Search for the cell housing the specified text and yield its (X, Y) center coordinate. 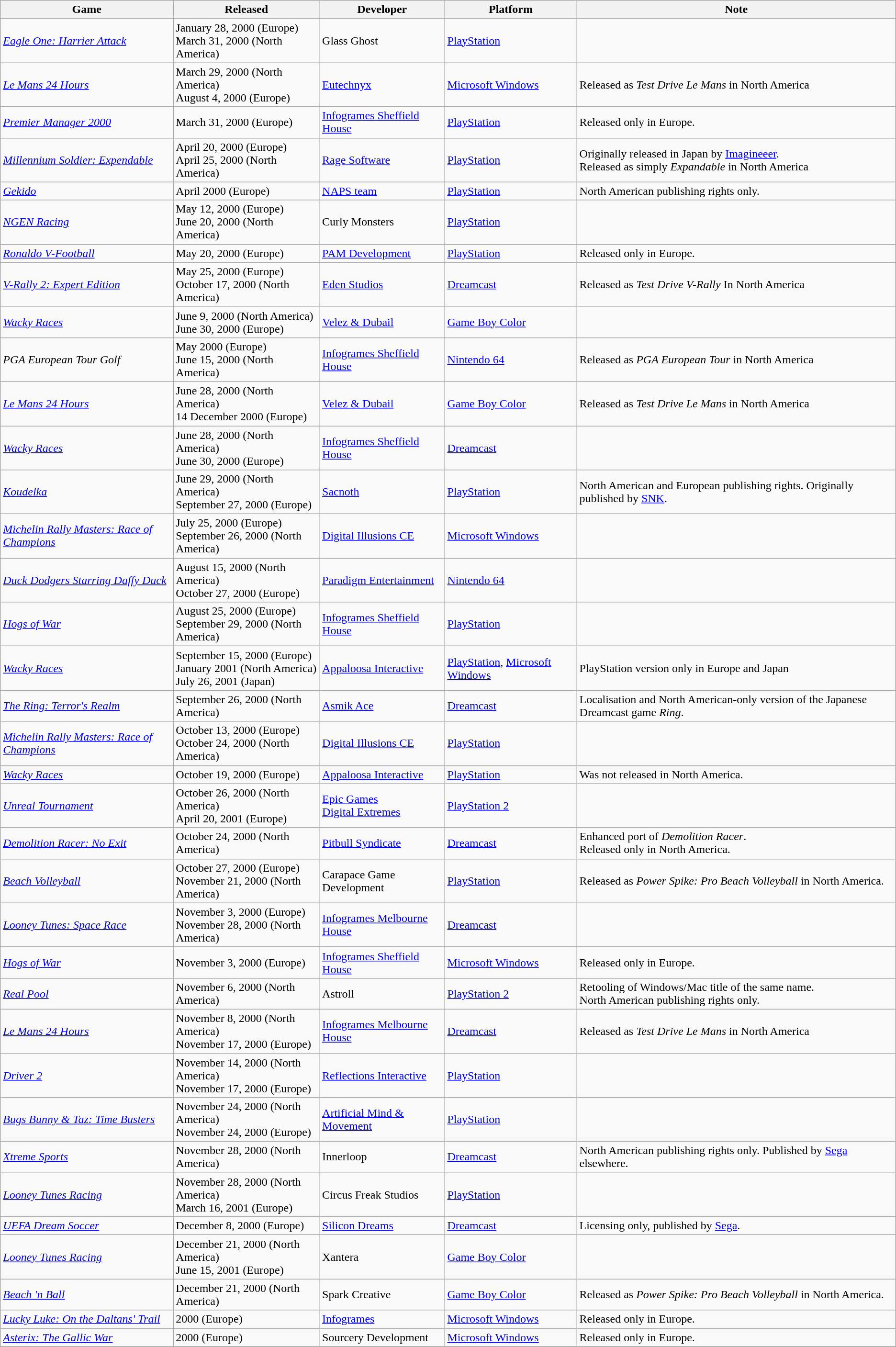
Paradigm Entertainment (382, 580)
October 26, 2000 (North America)April 20, 2001 (Europe) (246, 806)
Curly Monsters (382, 222)
May 2000 (Europe)June 15, 2000 (North America) (246, 359)
Spark Creative (382, 1294)
Sacnoth (382, 492)
V-Rally 2: Expert Edition (87, 284)
North American publishing rights only. Published by Sega elsewhere. (736, 1157)
May 25, 2000 (Europe)October 17, 2000 (North America) (246, 284)
Gekido (87, 191)
Platform (511, 10)
November 28, 2000 (North America) (246, 1157)
UEFA Dream Soccer (87, 1226)
Koudelka (87, 492)
Developer (382, 10)
NAPS team (382, 191)
December 8, 2000 (Europe) (246, 1226)
PAM Development (382, 253)
Released as Test Drive V-Rally In North America (736, 284)
Licensing only, published by Sega. (736, 1226)
Unreal Tournament (87, 806)
Eutechnyx (382, 85)
June 28, 2000 (North America)June 30, 2000 (Europe) (246, 448)
April 2000 (Europe) (246, 191)
October 19, 2000 (Europe) (246, 775)
Glass Ghost (382, 41)
PlayStation, Microsoft Windows (511, 668)
January 28, 2000 (Europe)March 31, 2000 (North America) (246, 41)
Sourcery Development (382, 1337)
Rage Software (382, 160)
Released (246, 10)
Carapace Game Development (382, 881)
Infogrames (382, 1319)
December 21, 2000 (North America)June 15, 2001 (Europe) (246, 1257)
May 12, 2000 (Europe)June 20, 2000 (North America) (246, 222)
PGA European Tour Golf (87, 359)
August 25, 2000 (Europe)September 29, 2000 (North America) (246, 624)
Duck Dodgers Starring Daffy Duck (87, 580)
Circus Freak Studios (382, 1195)
Beach 'n Ball (87, 1294)
Beach Volleyball (87, 881)
Epic GamesDigital Extremes (382, 806)
Was not released in North America. (736, 775)
November 28, 2000 (North America)March 16, 2001 (Europe) (246, 1195)
June 9, 2000 (North America)June 30, 2000 (Europe) (246, 322)
North American and European publishing rights. Originally published by SNK. (736, 492)
Localisation and North American-only version of the Japanese Dreamcast game Ring. (736, 706)
December 21, 2000 (North America) (246, 1294)
November 24, 2000 (North America)November 24, 2000 (Europe) (246, 1120)
PlayStation version only in Europe and Japan (736, 668)
October 24, 2000 (North America) (246, 843)
September 15, 2000 (Europe)January 2001 (North America)July 26, 2001 (Japan) (246, 668)
November 8, 2000 (North America)November 17, 2000 (Europe) (246, 1031)
Xtreme Sports (87, 1157)
November 6, 2000 (North America) (246, 994)
November 14, 2000 (North America)November 17, 2000 (Europe) (246, 1075)
Artificial Mind & Movement (382, 1120)
March 29, 2000 (North America)August 4, 2000 (Europe) (246, 85)
Bugs Bunny & Taz: Time Busters (87, 1120)
Lucky Luke: On the Daltans' Trail (87, 1319)
June 28, 2000 (North America)14 December 2000 (Europe) (246, 404)
April 20, 2000 (Europe)April 25, 2000 (North America) (246, 160)
Asmik Ace (382, 706)
Pitbull Syndicate (382, 843)
Eden Studios (382, 284)
Demolition Racer: No Exit (87, 843)
North American publishing rights only. (736, 191)
Silicon Dreams (382, 1226)
Originally released in Japan by Imagineeer.Released as simply Expandable in North America (736, 160)
Retooling of Windows/Mac title of the same name.North American publishing rights only. (736, 994)
August 15, 2000 (North America)October 27, 2000 (Europe) (246, 580)
Millennium Soldier: Expendable (87, 160)
March 31, 2000 (Europe) (246, 123)
Eagle One: Harrier Attack (87, 41)
Premier Manager 2000 (87, 123)
The Ring: Terror's Realm (87, 706)
Real Pool (87, 994)
Xantera (382, 1257)
Enhanced port of Demolition Racer.Released only in North America. (736, 843)
October 13, 2000 (Europe)October 24, 2000 (North America) (246, 743)
NGEN Racing (87, 222)
September 26, 2000 (North America) (246, 706)
November 3, 2000 (Europe) (246, 962)
Note (736, 10)
Driver 2 (87, 1075)
July 25, 2000 (Europe)September 26, 2000 (North America) (246, 536)
Innerloop (382, 1157)
November 3, 2000 (Europe)November 28, 2000 (North America) (246, 925)
Reflections Interactive (382, 1075)
Looney Tunes: Space Race (87, 925)
May 20, 2000 (Europe) (246, 253)
Ronaldo V-Football (87, 253)
October 27, 2000 (Europe)November 21, 2000 (North America) (246, 881)
Game (87, 10)
Released as PGA European Tour in North America (736, 359)
Astroll (382, 994)
June 29, 2000 (North America)September 27, 2000 (Europe) (246, 492)
Asterix: The Gallic War (87, 1337)
